Output the (X, Y) coordinate of the center of the cell containing the given text.  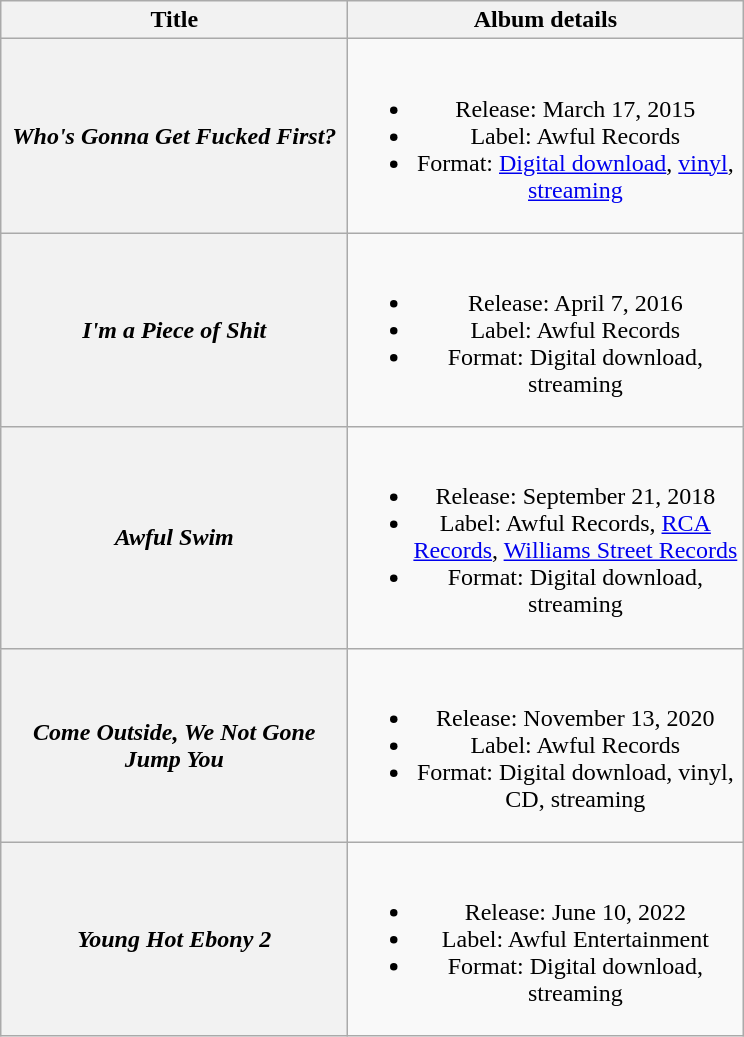
Release: March 17, 2015Label: Awful RecordsFormat: Digital download, vinyl, streaming (546, 136)
Release: September 21, 2018Label: Awful Records, RCA Records, Williams Street RecordsFormat: Digital download, streaming (546, 538)
Release: November 13, 2020Label: Awful RecordsFormat: Digital download, vinyl, CD, streaming (546, 745)
Come Outside, We Not Gone Jump You (174, 745)
Awful Swim (174, 538)
I'm a Piece of Shit (174, 330)
Title (174, 20)
Album details (546, 20)
Who's Gonna Get Fucked First? (174, 136)
Release: June 10, 2022Label: Awful EntertainmentFormat: Digital download, streaming (546, 939)
Young Hot Ebony 2 (174, 939)
Release: April 7, 2016Label: Awful RecordsFormat: Digital download, streaming (546, 330)
